Locate the cell with the specified text and output its [X, Y] center coordinate. 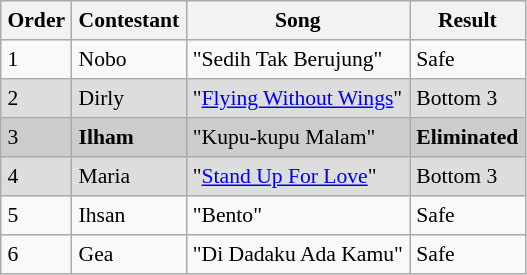
Dirly [129, 98]
"Sedih Tak Berujung" [298, 60]
Eliminated [468, 138]
5 [36, 216]
Result [468, 20]
3 [36, 138]
"Bento" [298, 216]
6 [36, 254]
"Kupu-kupu Malam" [298, 138]
4 [36, 176]
1 [36, 60]
Song [298, 20]
Order [36, 20]
Maria [129, 176]
Contestant [129, 20]
"Flying Without Wings" [298, 98]
"Di Dadaku Ada Kamu" [298, 254]
Ihsan [129, 216]
"Stand Up For Love" [298, 176]
Nobo [129, 60]
2 [36, 98]
Ilham [129, 138]
Gea [129, 254]
